Search for the cell housing the specified text and yield its [X, Y] center coordinate. 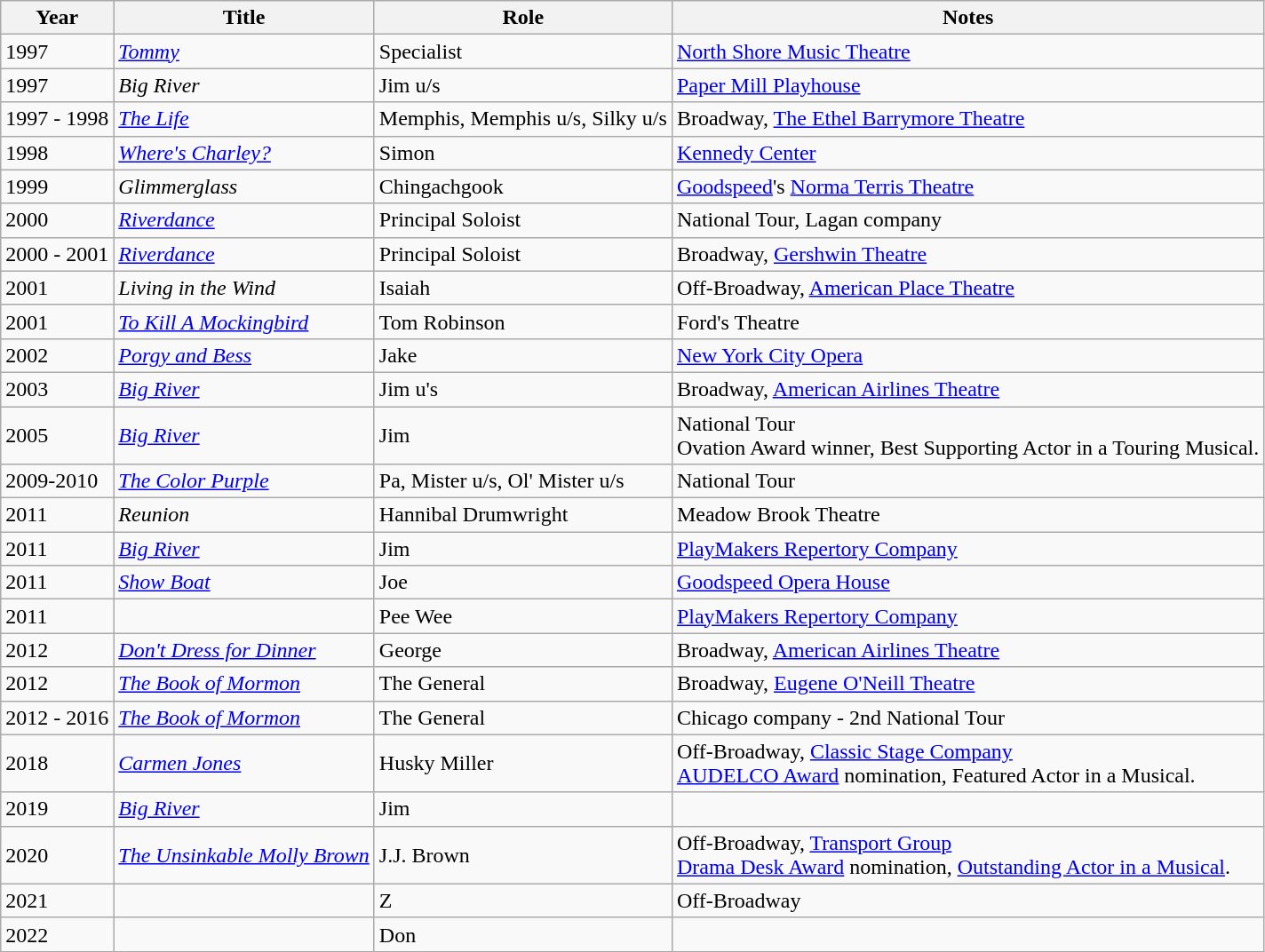
Goodspeed's Norma Terris Theatre [967, 186]
Role [522, 18]
Off-Broadway, American Place Theatre [967, 288]
Don't Dress for Dinner [243, 650]
Reunion [243, 515]
Year [57, 18]
Off-Broadway, Transport GroupDrama Desk Award nomination, Outstanding Actor in a Musical. [967, 854]
Broadway, The Ethel Barrymore Theatre [967, 119]
Ford's Theatre [967, 321]
Broadway, Gershwin Theatre [967, 254]
The Life [243, 119]
Simon [522, 153]
Chingachgook [522, 186]
2009-2010 [57, 481]
Off-Broadway [967, 900]
Joe [522, 583]
1998 [57, 153]
National TourOvation Award winner, Best Supporting Actor in a Touring Musical. [967, 435]
2000 [57, 220]
Tommy [243, 52]
Pa, Mister u/s, Ol' Mister u/s [522, 481]
Tom Robinson [522, 321]
2003 [57, 389]
2020 [57, 854]
Jake [522, 355]
Z [522, 900]
Goodspeed Opera House [967, 583]
Memphis, Memphis u/s, Silky u/s [522, 119]
1999 [57, 186]
Title [243, 18]
The Color Purple [243, 481]
Chicago company - 2nd National Tour [967, 718]
2005 [57, 435]
J.J. Brown [522, 854]
Kennedy Center [967, 153]
Specialist [522, 52]
2012 - 2016 [57, 718]
National Tour [967, 481]
1997 - 1998 [57, 119]
Where's Charley? [243, 153]
Jim u's [522, 389]
Porgy and Bess [243, 355]
North Shore Music Theatre [967, 52]
Hannibal Drumwright [522, 515]
2019 [57, 809]
Broadway, Eugene O'Neill Theatre [967, 684]
Don [522, 934]
George [522, 650]
2022 [57, 934]
Isaiah [522, 288]
Carmen Jones [243, 764]
2002 [57, 355]
2018 [57, 764]
Meadow Brook Theatre [967, 515]
National Tour, Lagan company [967, 220]
Paper Mill Playhouse [967, 85]
2000 - 2001 [57, 254]
2021 [57, 900]
Jim u/s [522, 85]
Off-Broadway, Classic Stage CompanyAUDELCO Award nomination, Featured Actor in a Musical. [967, 764]
To Kill A Mockingbird [243, 321]
Husky Miller [522, 764]
Notes [967, 18]
The Unsinkable Molly Brown [243, 854]
Living in the Wind [243, 288]
Glimmerglass [243, 186]
Show Boat [243, 583]
Pee Wee [522, 616]
New York City Opera [967, 355]
